Output the [x, y] coordinate of the center of the cell containing the given text.  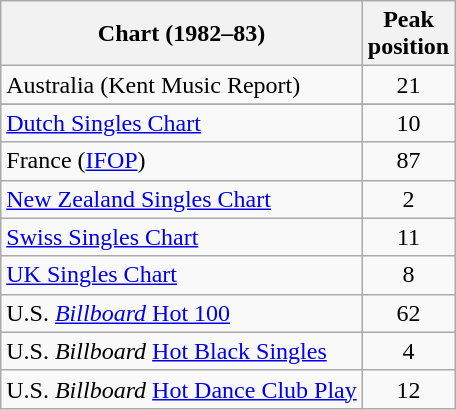
87 [408, 161]
12 [408, 389]
10 [408, 123]
21 [408, 85]
Chart (1982–83) [182, 34]
New Zealand Singles Chart [182, 199]
U.S. Billboard Hot Dance Club Play [182, 389]
8 [408, 275]
62 [408, 313]
Australia (Kent Music Report) [182, 85]
U.S. Billboard Hot Black Singles [182, 351]
U.S. Billboard Hot 100 [182, 313]
Swiss Singles Chart [182, 237]
France (IFOP) [182, 161]
4 [408, 351]
Dutch Singles Chart [182, 123]
UK Singles Chart [182, 275]
11 [408, 237]
Peakposition [408, 34]
2 [408, 199]
